Locate the cell with the specified text and output its [X, Y] center coordinate. 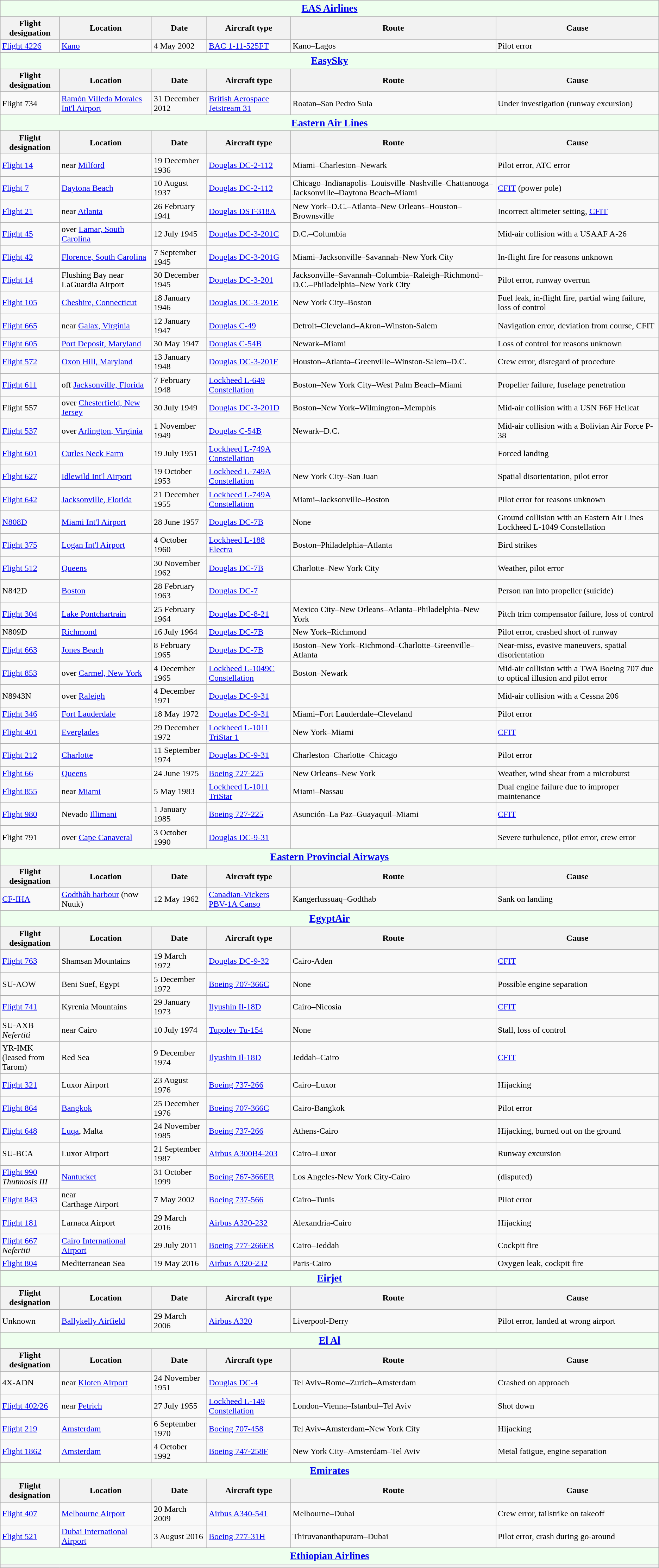
Ramón Villeda Morales Int'l Airport [106, 103]
Los Angeles-New York City-Cairo [394, 1177]
Flight 763 [30, 961]
CFIT (power pole) [577, 188]
Cairo-Aden [394, 961]
Flushing Bay near LaGuardia Airport [106, 279]
Airbus A340-541 [249, 1513]
Newark–D.C. [394, 431]
21 September 1987 [179, 1154]
Fuel leak, in-flight fire, partial wing failure, loss of control [577, 303]
Flight 627 [30, 477]
7 May 2002 [179, 1199]
El Al [329, 1340]
Jones Beach [106, 650]
Pilot error, ATC error [577, 165]
Cheshire, Connecticut [106, 303]
23 August 1976 [179, 1085]
Douglas DC-3-201F [249, 362]
Flight 105 [30, 303]
7 September 1945 [179, 257]
Jacksonville, Florida [106, 499]
nearCarthage Airport [106, 1199]
Kangerlussuaq–Godthab [394, 899]
Roatan–San Pedro Sula [394, 103]
29 July 2011 [179, 1245]
30 July 1949 [179, 408]
Flight 665 [30, 325]
Crew error, tailstrike on takeoff [577, 1513]
near Miami [106, 791]
Thiruvananthapuram–Dubai [394, 1537]
Flight 557 [30, 408]
Possible engine separation [577, 984]
Mid-air collision with a USAAF A-26 [577, 234]
Flight 375 [30, 545]
Flight 407 [30, 1513]
Boeing 747-258F [249, 1451]
Port Deposit, Maryland [106, 344]
SU-AXBNefertiti [30, 1030]
Boston–New York City–West Palm Beach–Miami [394, 385]
Nantucket [106, 1177]
Jacksonville–Savannah–Columbia–Raleigh–Richmond–D.C.–Philadelphia–New York City [394, 279]
Curles Neck Farm [106, 453]
Canadian-Vickers PBV-1A Canso [249, 899]
Flight 663 [30, 650]
Shot down [577, 1406]
Flight 219 [30, 1428]
Pilot error for reasons unknown [577, 499]
Flight 980 [30, 814]
Oxon Hill, Maryland [106, 362]
27 July 1955 [179, 1406]
Cairo–Nicosia [394, 1007]
Tel Aviv–Amsterdam–New York City [394, 1428]
Unknown [30, 1321]
Boston–Philadelphia–Atlanta [394, 545]
5 May 1983 [179, 791]
Douglas DST-318A [249, 211]
Luqa, Malta [106, 1131]
Person ran into propeller (suicide) [577, 591]
Mediterranean Sea [106, 1264]
Douglas DC-8-21 [249, 614]
Miami–Nassau [394, 791]
28 June 1957 [179, 522]
near Kloten Airport [106, 1383]
London–Vienna–Istanbul–Tel Aviv [394, 1406]
SU-AOW [30, 984]
Beni Suef, Egypt [106, 984]
16 July 1964 [179, 632]
Pilot error, runway overrun [577, 279]
29 March 2016 [179, 1223]
Eirjet [329, 1278]
Flight 21 [30, 211]
3 August 2016 [179, 1537]
Flight 521 [30, 1537]
Forced landing [577, 453]
Red Sea [106, 1057]
Douglas DC-9-32 [249, 961]
Everglades [106, 732]
New York City–Boston [394, 303]
4 December 1971 [179, 696]
Navigation error, deviation from course, CFIT [577, 325]
New York–D.C.–Atlanta–New Orleans–Houston–Brownsville [394, 211]
Flight 402/26 [30, 1406]
19 December 1936 [179, 165]
30 November 1962 [179, 568]
Douglas DC-3-201C [249, 234]
near Cairo [106, 1030]
N808D [30, 522]
Miami–Fort Lauderdale–Cleveland [394, 714]
Pilot error, landed at wrong airport [577, 1321]
over Raleigh [106, 696]
Flight 7 [30, 188]
over Arlington, Virginia [106, 431]
31 December 2012 [179, 103]
Lockheed L-649 Constellation [249, 385]
Flight 648 [30, 1131]
Flight 1862 [30, 1451]
Shamsan Mountains [106, 961]
Flight 605 [30, 344]
Nevado Illimani [106, 814]
20 March 2009 [179, 1513]
Jeddah–Cairo [394, 1057]
Flight 346 [30, 714]
Flight 321 [30, 1085]
New York–Miami [394, 732]
BAC 1-11-525FT [249, 46]
Oxygen leak, cockpit fire [577, 1264]
Loss of control for reasons unknown [577, 344]
Dual engine failure due to improper maintenance [577, 791]
Flight 990Thutmosis III [30, 1177]
Lockheed L-1049C Constellation [249, 673]
Cairo–Jeddah [394, 1245]
Flight 512 [30, 568]
31 October 1999 [179, 1177]
Emirates [329, 1471]
Flight 611 [30, 385]
19 May 2016 [179, 1264]
5 December 1972 [179, 984]
Pilot error, crashed short of runway [577, 632]
Sank on landing [577, 899]
Incorrect altimeter setting, CFIT [577, 211]
24 November 1951 [179, 1383]
Metal fatigue, engine separation [577, 1451]
near Milford [106, 165]
28 February 1963 [179, 591]
Ground collision with an Eastern Air Lines Lockheed L-1049 Constellation [577, 522]
26 February 1941 [179, 211]
4 December 1965 [179, 673]
Miami–Jacksonville–Savannah–New York City [394, 257]
Flight 601 [30, 453]
4 October 1960 [179, 545]
1 January 1985 [179, 814]
Boeing 777-31H [249, 1537]
Kano [106, 46]
off Jacksonville, Florida [106, 385]
Houston–Atlanta–Greenville–Winston-Salem–D.C. [394, 362]
In-flight fire for reasons unknown [577, 257]
Lockheed L-188 Electra [249, 545]
Lake Pontchartrain [106, 614]
18 May 1972 [179, 714]
Newark–Miami [394, 344]
Liverpool-Derry [394, 1321]
Crew error, disregard of procedure [577, 362]
Near-miss, evasive maneuvers, spatial disorientation [577, 650]
11 September 1974 [179, 755]
6 September 1970 [179, 1428]
4X-ADN [30, 1383]
19 July 1951 [179, 453]
Boston–New York–Wilmington–Memphis [394, 408]
Boeing 777-266ER [249, 1245]
Flight 843 [30, 1199]
Logan Int'l Airport [106, 545]
Boston [106, 591]
Flight 741 [30, 1007]
New York–Richmond [394, 632]
Flight 667Nefertiti [30, 1245]
Douglas C-49 [249, 325]
Dubai International Airport [106, 1537]
N809D [30, 632]
Flight 864 [30, 1108]
29 March 2006 [179, 1321]
12 January 1947 [179, 325]
Lockheed L-149 Constellation [249, 1406]
Cairo International Airport [106, 1245]
4 May 2002 [179, 46]
10 August 1937 [179, 188]
24 June 1975 [179, 773]
Bird strikes [577, 545]
Douglas DC-3-201 [249, 279]
Douglas DC-7 [249, 591]
Flight 734 [30, 103]
25 February 1964 [179, 614]
Flight 181 [30, 1223]
Charlotte–New York City [394, 568]
Idlewild Int'l Airport [106, 477]
Douglas DC-3-201E [249, 303]
12 May 1962 [179, 899]
25 December 1976 [179, 1108]
SU-BCA [30, 1154]
near Atlanta [106, 211]
Paris-Cairo [394, 1264]
over Carmel, New York [106, 673]
10 July 1974 [179, 1030]
N842D [30, 591]
24 November 1985 [179, 1131]
7 February 1948 [179, 385]
13 January 1948 [179, 362]
Eastern Provincial Airways [329, 857]
Flight 537 [30, 431]
Tel Aviv–Rome–Zurich–Amsterdam [394, 1383]
Douglas DC-3-201D [249, 408]
British Aerospace Jetstream 31 [249, 103]
EasySky [329, 61]
Crashed on approach [577, 1383]
Miami–Jacksonville–Boston [394, 499]
30 December 1945 [179, 279]
Daytona Beach [106, 188]
Florence, South Carolina [106, 257]
Melbourne–Dubai [394, 1513]
Douglas DC-4 [249, 1383]
Mid-air collision with a Cessna 206 [577, 696]
Flight 804 [30, 1264]
Richmond [106, 632]
Mid-air collision with a Bolivian Air Force P-38 [577, 431]
Flight 791 [30, 837]
Flight 572 [30, 362]
Boston–Newark [394, 673]
near Petrich [106, 1406]
over Lamar, South Carolina [106, 234]
Lockheed L-1011 TriStar [249, 791]
30 May 1947 [179, 344]
19 March 1972 [179, 961]
18 January 1946 [179, 303]
CF-IHA [30, 899]
Detroit–Cleveland–Akron–Winston-Salem [394, 325]
Flight 66 [30, 773]
Boeing 767-366ER [249, 1177]
Propeller failure, fuselage penetration [577, 385]
N8943N [30, 696]
Weather, pilot error [577, 568]
Cairo-Bangkok [394, 1108]
Ethiopian Airlines [329, 1556]
EAS Airlines [329, 8]
Alexandria-Cairo [394, 1223]
Charlotte [106, 755]
Kyrenia Mountains [106, 1007]
Eastern Air Lines [329, 123]
near Galax, Virginia [106, 325]
Pilot error, crash during go-around [577, 1537]
4 October 1992 [179, 1451]
Ballykelly Airfield [106, 1321]
Charleston–Charlotte–Chicago [394, 755]
Under investigation (runway excursion) [577, 103]
8 February 1965 [179, 650]
29 December 1972 [179, 732]
Weather, wind shear from a microburst [577, 773]
EgyptAir [329, 919]
Airbus A320 [249, 1321]
Mid-air collision with a USN F6F Hellcat [577, 408]
Lockheed L-1011 TriStar 1 [249, 732]
Flight 642 [30, 499]
Athens-Cairo [394, 1131]
Flight 853 [30, 673]
12 July 1945 [179, 234]
New York City–Amsterdam–Tel Aviv [394, 1451]
Spatial disorientation, pilot error [577, 477]
21 December 1955 [179, 499]
1 November 1949 [179, 431]
Mid-air collision with a TWA Boeing 707 due to optical illusion and pilot error [577, 673]
over Chesterfield, New Jersey [106, 408]
Pitch trim compensator failure, loss of control [577, 614]
D.C.–Columbia [394, 234]
Flight 45 [30, 234]
3 October 1990 [179, 837]
Douglas DC-3-201G [249, 257]
Asunción–La Paz–Guayaquil–Miami [394, 814]
Godthåb harbour (now Nuuk) [106, 899]
Cairo–Tunis [394, 1199]
Cockpit fire [577, 1245]
Miami–Charleston–Newark [394, 165]
Fort Lauderdale [106, 714]
(disputed) [577, 1177]
Severe turbulence, pilot error, crew error [577, 837]
Melbourne Airport [106, 1513]
Flight 212 [30, 755]
Flight 401 [30, 732]
New York City–San Juan [394, 477]
Flight 42 [30, 257]
Boeing 737-566 [249, 1199]
9 December 1974 [179, 1057]
Airbus A300B4-203 [249, 1154]
New Orleans–New York [394, 773]
Chicago–Indianapolis–Louisville–Nashville–Chattanooga–Jacksonville–Daytona Beach–Miami [394, 188]
Larnaca Airport [106, 1223]
Mexico City–New Orleans–Atlanta–Philadelphia–New York [394, 614]
Flight 4226 [30, 46]
Hijacking, burned out on the ground [577, 1131]
Flight 304 [30, 614]
Bangkok [106, 1108]
Stall, loss of control [577, 1030]
over Cape Canaveral [106, 837]
Tupolev Tu-154 [249, 1030]
Miami Int'l Airport [106, 522]
Kano–Lagos [394, 46]
19 October 1953 [179, 477]
Boston–New York–Richmond–Charlotte–Greenville–Atlanta [394, 650]
Runway excursion [577, 1154]
YR-IMK(leased from Tarom) [30, 1057]
Flight 855 [30, 791]
Boeing 707-458 [249, 1428]
29 January 1973 [179, 1007]
